Identify which cell holds the provided text, then report its [x, y] central coordinate. 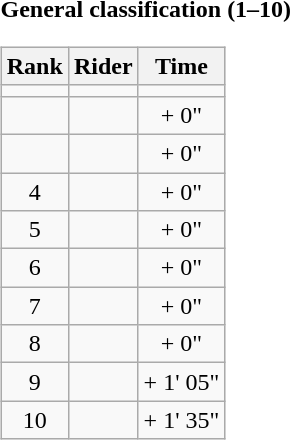
Rider [103, 66]
10 [34, 420]
7 [34, 306]
9 [34, 382]
Time [182, 66]
4 [34, 191]
+ 1' 35" [182, 420]
8 [34, 344]
+ 1' 05" [182, 382]
Rank [34, 66]
6 [34, 268]
5 [34, 230]
